Provide the (X, Y) coordinate of the cell's center where the given text is located.  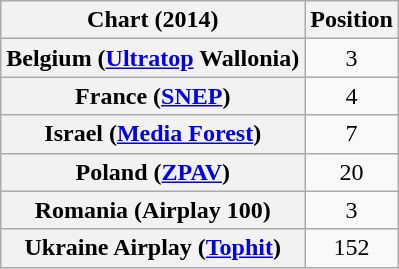
France (SNEP) (153, 96)
Israel (Media Forest) (153, 134)
Belgium (Ultratop Wallonia) (153, 58)
20 (352, 172)
Chart (2014) (153, 20)
Position (352, 20)
4 (352, 96)
7 (352, 134)
152 (352, 248)
Romania (Airplay 100) (153, 210)
Poland (ZPAV) (153, 172)
Ukraine Airplay (Tophit) (153, 248)
